Identify which cell holds the provided text, then report its [X, Y] central coordinate. 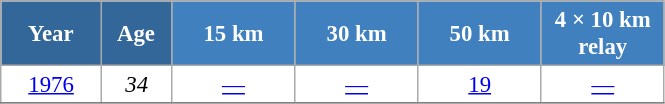
4 × 10 km relay [602, 34]
34 [136, 85]
50 km [480, 34]
15 km [234, 34]
19 [480, 85]
1976 [52, 85]
30 km [356, 34]
Age [136, 34]
Year [52, 34]
